Pinpoint the cell where the given text exists, returning its (x, y) midpoint coordinate. 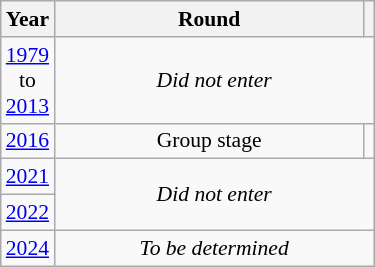
To be determined (214, 248)
2016 (28, 141)
1979to2013 (28, 80)
Round (209, 19)
2022 (28, 213)
2024 (28, 248)
Group stage (209, 141)
2021 (28, 177)
Year (28, 19)
